Return (x, y) of the center of cell containing provided text 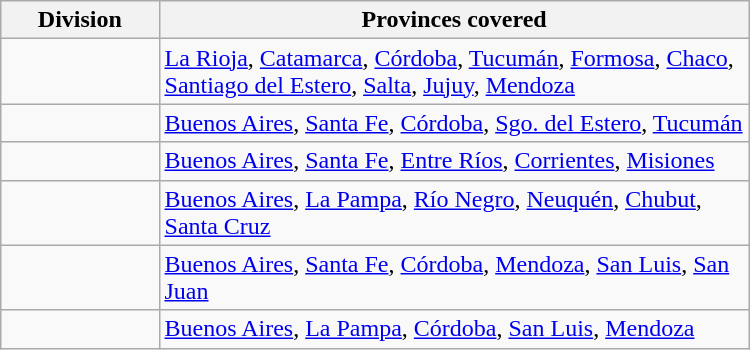
Buenos Aires, Santa Fe, Córdoba, Sgo. del Estero, Tucumán (454, 123)
Division (80, 20)
Buenos Aires, Santa Fe, Entre Ríos, Corrientes, Misiones (454, 161)
Buenos Aires, La Pampa, Río Negro, Neuquén, Chubut, Santa Cruz (454, 212)
La Rioja, Catamarca, Córdoba, Tucumán, Formosa, Chaco, Santiago del Estero, Salta, Jujuy, Mendoza (454, 72)
Provinces covered (454, 20)
Buenos Aires, Santa Fe, Córdoba, Mendoza, San Luis, San Juan (454, 278)
Buenos Aires, La Pampa, Córdoba, San Luis, Mendoza (454, 329)
